For the text-containing cell, return its midpoint in (X, Y) coordinate format. 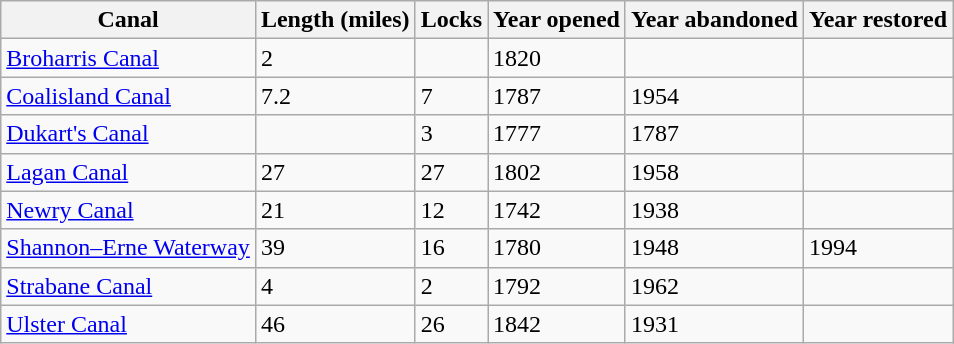
Year abandoned (714, 20)
Length (miles) (335, 20)
Year restored (878, 20)
12 (451, 210)
1802 (557, 172)
Canal (128, 20)
Strabane Canal (128, 286)
Newry Canal (128, 210)
1962 (714, 286)
21 (335, 210)
1842 (557, 324)
Locks (451, 20)
1958 (714, 172)
Broharris Canal (128, 58)
7 (451, 96)
7.2 (335, 96)
16 (451, 248)
1948 (714, 248)
1780 (557, 248)
3 (451, 134)
1792 (557, 286)
1742 (557, 210)
1994 (878, 248)
Year opened (557, 20)
26 (451, 324)
1820 (557, 58)
46 (335, 324)
4 (335, 286)
Coalisland Canal (128, 96)
Lagan Canal (128, 172)
Ulster Canal (128, 324)
1931 (714, 324)
1954 (714, 96)
Dukart's Canal (128, 134)
39 (335, 248)
1938 (714, 210)
Shannon–Erne Waterway (128, 248)
1777 (557, 134)
